Provide the (x, y) coordinate of the cell's center where the given text is located.  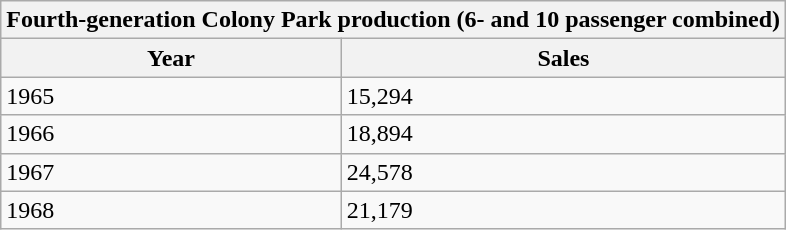
1965 (172, 96)
Fourth-generation Colony Park production (6- and 10 passenger combined) (394, 20)
1968 (172, 210)
18,894 (563, 134)
1967 (172, 172)
Year (172, 58)
15,294 (563, 96)
1966 (172, 134)
21,179 (563, 210)
24,578 (563, 172)
Sales (563, 58)
